Capture the cell that displays the provided text and extract its [X, Y] central coordinate. 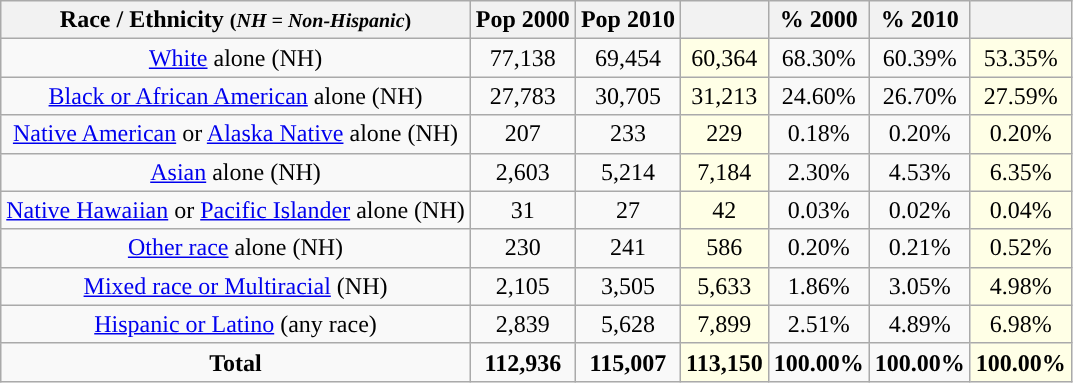
Native Hawaiian or Pacific Islander alone (NH) [236, 210]
586 [724, 248]
112,936 [522, 362]
Other race alone (NH) [236, 248]
207 [522, 134]
White alone (NH) [236, 58]
5,633 [724, 286]
Native American or Alaska Native alone (NH) [236, 134]
27.59% [1020, 96]
0.04% [1020, 210]
% 2000 [818, 20]
230 [522, 248]
7,899 [724, 324]
2,839 [522, 324]
Total [236, 362]
6.98% [1020, 324]
5,628 [628, 324]
233 [628, 134]
0.52% [1020, 248]
229 [724, 134]
69,454 [628, 58]
2,105 [522, 286]
Hispanic or Latino (any race) [236, 324]
60,364 [724, 58]
Black or African American alone (NH) [236, 96]
2,603 [522, 172]
68.30% [818, 58]
27,783 [522, 96]
Pop 2000 [522, 20]
115,007 [628, 362]
6.35% [1020, 172]
60.39% [920, 58]
27 [628, 210]
4.89% [920, 324]
3,505 [628, 286]
24.60% [818, 96]
2.30% [818, 172]
% 2010 [920, 20]
53.35% [1020, 58]
Mixed race or Multiracial (NH) [236, 286]
241 [628, 248]
0.03% [818, 210]
2.51% [818, 324]
77,138 [522, 58]
4.53% [920, 172]
31,213 [724, 96]
5,214 [628, 172]
Asian alone (NH) [236, 172]
42 [724, 210]
0.21% [920, 248]
3.05% [920, 286]
Pop 2010 [628, 20]
0.18% [818, 134]
30,705 [628, 96]
Race / Ethnicity (NH = Non-Hispanic) [236, 20]
1.86% [818, 286]
113,150 [724, 362]
0.02% [920, 210]
26.70% [920, 96]
31 [522, 210]
7,184 [724, 172]
4.98% [1020, 286]
